Return (x, y) of the center of cell containing provided text 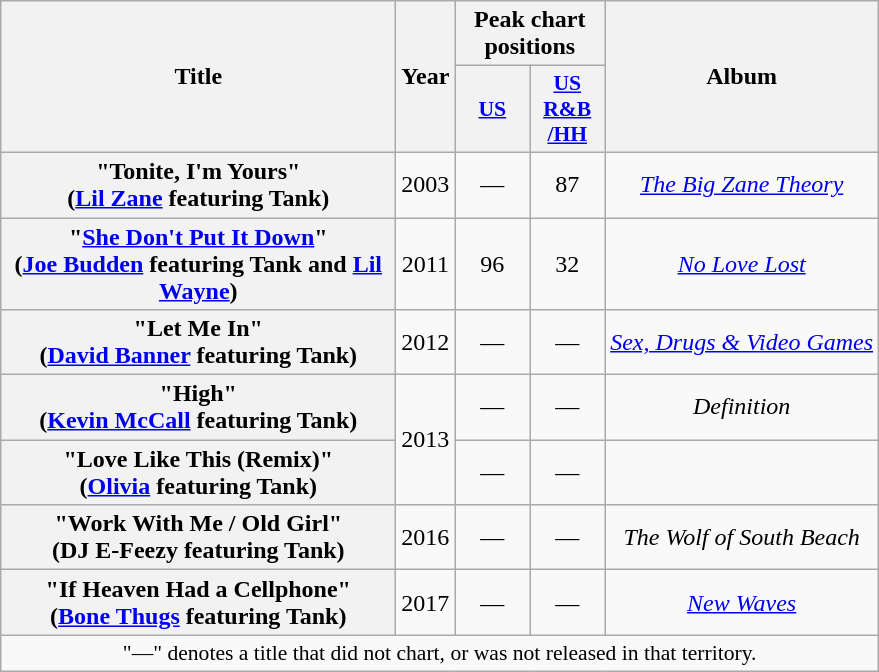
Album (742, 77)
2012 (426, 342)
2016 (426, 538)
New Waves (742, 602)
2013 (426, 440)
2003 (426, 184)
USR&B/HH (568, 110)
96 (492, 264)
"She Don't Put It Down" (Joe Budden featuring Tank and Lil Wayne) (198, 264)
2017 (426, 602)
The Wolf of South Beach (742, 538)
87 (568, 184)
"Tonite, I'm Yours" (Lil Zane featuring Tank) (198, 184)
Year (426, 77)
"Work With Me / Old Girl" (DJ E-Feezy featuring Tank) (198, 538)
"High" (Kevin McCall featuring Tank) (198, 408)
"If Heaven Had a Cellphone" (Bone Thugs featuring Tank) (198, 602)
Title (198, 77)
"—" denotes a title that did not chart, or was not released in that territory. (440, 653)
32 (568, 264)
No Love Lost (742, 264)
2011 (426, 264)
"Let Me In" (David Banner featuring Tank) (198, 342)
US (492, 110)
The Big Zane Theory (742, 184)
Peak chart positions (530, 34)
Sex, Drugs & Video Games (742, 342)
Definition (742, 408)
"Love Like This (Remix)" (Olivia featuring Tank) (198, 472)
